Capture the cell that displays the provided text and extract its (x, y) central coordinate. 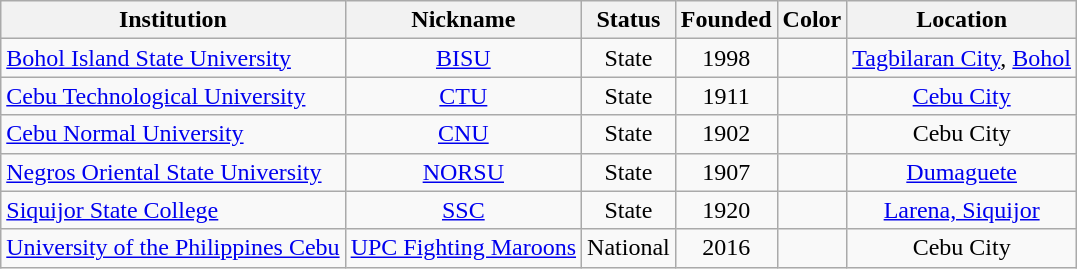
SSC (463, 210)
University of the Philippines Cebu (173, 248)
2016 (726, 248)
1920 (726, 210)
1911 (726, 96)
Color (812, 20)
Founded (726, 20)
Nickname (463, 20)
CTU (463, 96)
Dumaguete (962, 172)
1902 (726, 134)
1907 (726, 172)
Location (962, 20)
Tagbilaran City, Bohol (962, 58)
Cebu Technological University (173, 96)
Bohol Island State University (173, 58)
1998 (726, 58)
UPC Fighting Maroons (463, 248)
National (629, 248)
Institution (173, 20)
Siquijor State College (173, 210)
NORSU (463, 172)
Cebu Normal University (173, 134)
Negros Oriental State University (173, 172)
BISU (463, 58)
CNU (463, 134)
Larena, Siquijor (962, 210)
Status (629, 20)
